For the text-containing cell, return its midpoint in (x, y) coordinate format. 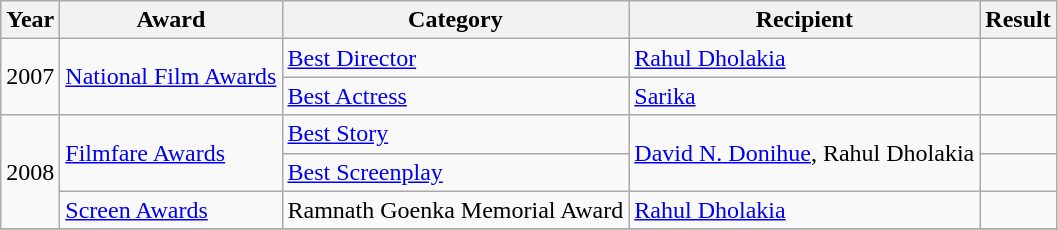
Result (1018, 20)
National Film Awards (171, 77)
2007 (30, 77)
Best Screenplay (456, 172)
Best Actress (456, 96)
Recipient (804, 20)
Award (171, 20)
Filmfare Awards (171, 153)
Ramnath Goenka Memorial Award (456, 210)
Year (30, 20)
Best Story (456, 134)
David N. Donihue, Rahul Dholakia (804, 153)
Best Director (456, 58)
Category (456, 20)
Sarika (804, 96)
Screen Awards (171, 210)
2008 (30, 172)
